Identify which cell holds the provided text, then report its (x, y) central coordinate. 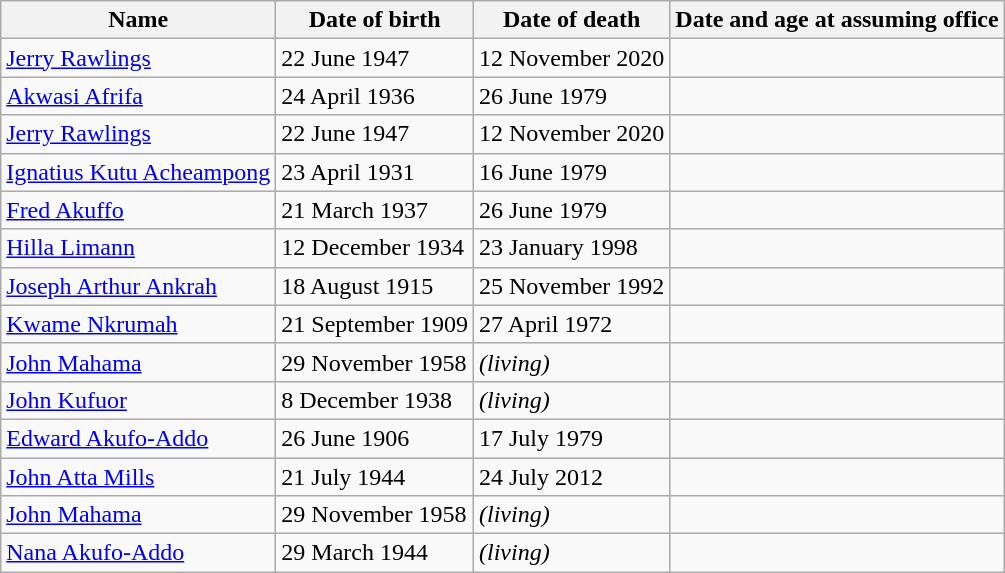
Edward Akufo-Addo (138, 438)
23 April 1931 (375, 172)
21 March 1937 (375, 210)
Name (138, 20)
John Atta Mills (138, 477)
24 April 1936 (375, 96)
Date and age at assuming office (837, 20)
17 July 1979 (571, 438)
25 November 1992 (571, 286)
29 March 1944 (375, 553)
Kwame Nkrumah (138, 324)
23 January 1998 (571, 248)
27 April 1972 (571, 324)
Fred Akuffo (138, 210)
Joseph Arthur Ankrah (138, 286)
Hilla Limann (138, 248)
8 December 1938 (375, 400)
Date of death (571, 20)
12 December 1934 (375, 248)
Ignatius Kutu Acheampong (138, 172)
Nana Akufo-Addo (138, 553)
16 June 1979 (571, 172)
21 September 1909 (375, 324)
26 June 1906 (375, 438)
18 August 1915 (375, 286)
21 July 1944 (375, 477)
Date of birth (375, 20)
John Kufuor (138, 400)
24 July 2012 (571, 477)
Akwasi Afrifa (138, 96)
